Output the (X, Y) coordinate of the center of the cell containing the given text.  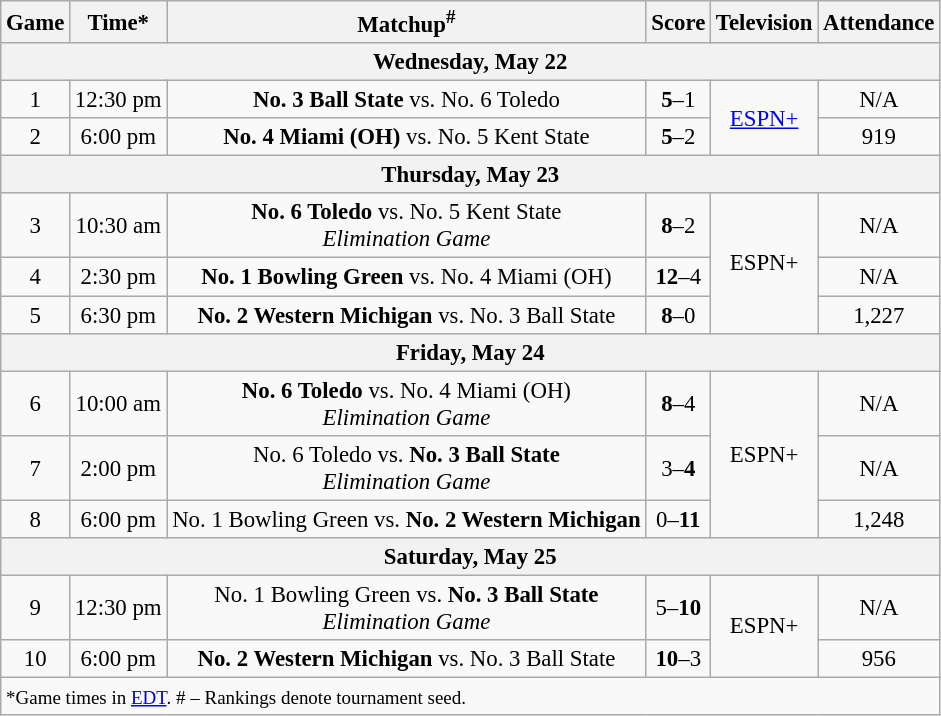
8–0 (678, 315)
5 (36, 315)
5–10 (678, 608)
10 (36, 659)
5–2 (678, 137)
4 (36, 277)
1,248 (879, 519)
2 (36, 137)
Game (36, 22)
No. 6 Toledo vs. No. 3 Ball State Elimination Game (406, 468)
6:30 pm (118, 315)
919 (879, 137)
No. 4 Miami (OH) vs. No. 5 Kent State (406, 137)
No. 1 Bowling Green vs. No. 4 Miami (OH) (406, 277)
No. 3 Ball State vs. No. 6 Toledo (406, 100)
7 (36, 468)
No. 6 Toledo vs. No. 5 Kent State Elimination Game (406, 226)
Wednesday, May 22 (470, 62)
1,227 (879, 315)
No. 1 Bowling Green vs. No. 2 Western Michigan (406, 519)
0–11 (678, 519)
1 (36, 100)
5–1 (678, 100)
6 (36, 404)
8–4 (678, 404)
3 (36, 226)
3–4 (678, 468)
Matchup# (406, 22)
2:30 pm (118, 277)
Score (678, 22)
8 (36, 519)
Television (764, 22)
Attendance (879, 22)
*Game times in EDT. # – Rankings denote tournament seed. (470, 696)
Friday, May 24 (470, 352)
12–4 (678, 277)
10:30 am (118, 226)
10–3 (678, 659)
956 (879, 659)
2:00 pm (118, 468)
8–2 (678, 226)
Thursday, May 23 (470, 175)
10:00 am (118, 404)
Saturday, May 25 (470, 557)
No. 6 Toledo vs. No. 4 Miami (OH) Elimination Game (406, 404)
Time* (118, 22)
No. 1 Bowling Green vs. No. 3 Ball State Elimination Game (406, 608)
9 (36, 608)
